Determine the [x, y] coordinate at the center of the cell enclosing the given text.  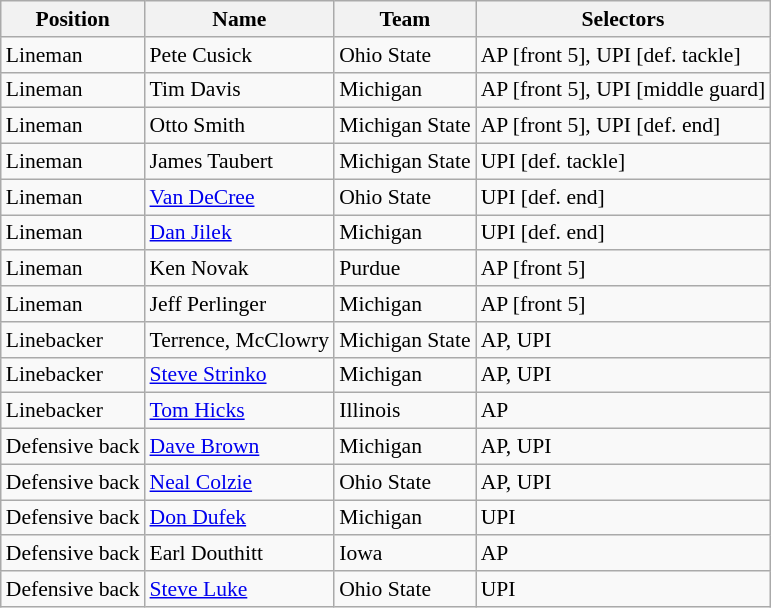
Position [73, 19]
UPI [def. tackle] [624, 162]
Name [240, 19]
Selectors [624, 19]
Steve Strinko [240, 375]
AP [front 5], UPI [def. end] [624, 126]
Tim Davis [240, 90]
Otto Smith [240, 126]
Jeff Perlinger [240, 304]
Dave Brown [240, 447]
Don Dufek [240, 518]
Team [404, 19]
Dan Jilek [240, 233]
Earl Douthitt [240, 554]
James Taubert [240, 162]
AP [front 5], UPI [middle guard] [624, 90]
AP [front 5], UPI [def. tackle] [624, 55]
Terrence, McClowry [240, 340]
Steve Luke [240, 589]
Pete Cusick [240, 55]
Illinois [404, 411]
Tom Hicks [240, 411]
Neal Colzie [240, 482]
Van DeCree [240, 197]
Purdue [404, 269]
Ken Novak [240, 269]
Iowa [404, 554]
